Scan for the cell matching the given text and deliver its (X, Y) coordinate at center. 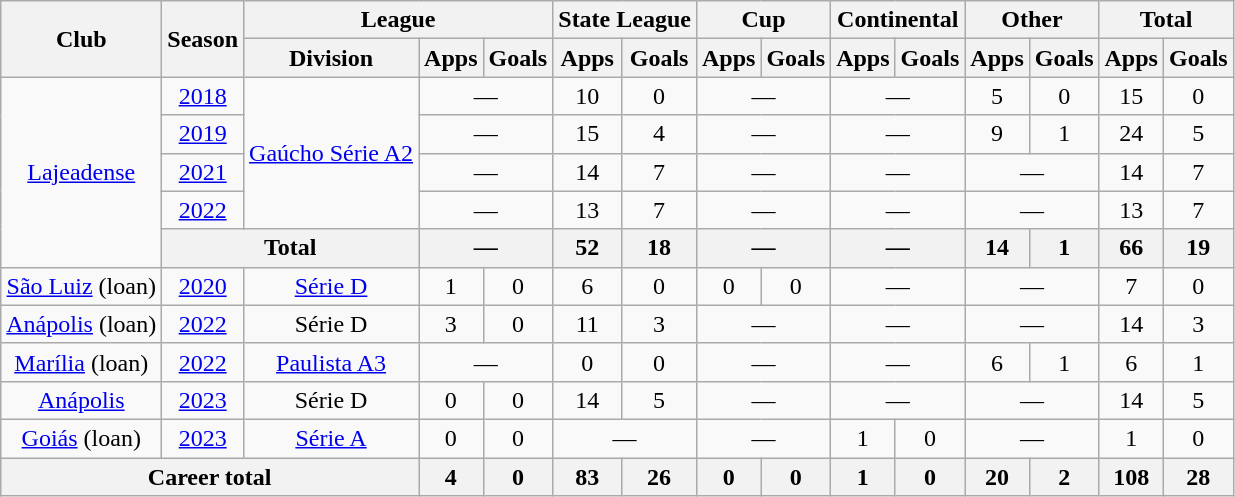
18 (660, 248)
Paulista A3 (332, 362)
Série A (332, 438)
São Luiz (loan) (82, 286)
20 (997, 477)
28 (1198, 477)
Career total (210, 477)
19 (1198, 248)
Anápolis (loan) (82, 324)
Club (82, 39)
83 (588, 477)
66 (1131, 248)
2021 (203, 172)
State League (625, 20)
Division (332, 58)
Lajeadense (82, 172)
26 (660, 477)
2019 (203, 134)
Season (203, 39)
9 (997, 134)
2018 (203, 96)
Marília (loan) (82, 362)
2 (1064, 477)
Other (1032, 20)
Anápolis (82, 400)
Cup (763, 20)
Gaúcho Série A2 (332, 153)
10 (588, 96)
Continental (898, 20)
52 (588, 248)
Goiás (loan) (82, 438)
2020 (203, 286)
108 (1131, 477)
League (398, 20)
11 (588, 324)
24 (1131, 134)
